Find where the given text appears and provide that cell's center as (X, Y) coordinate. 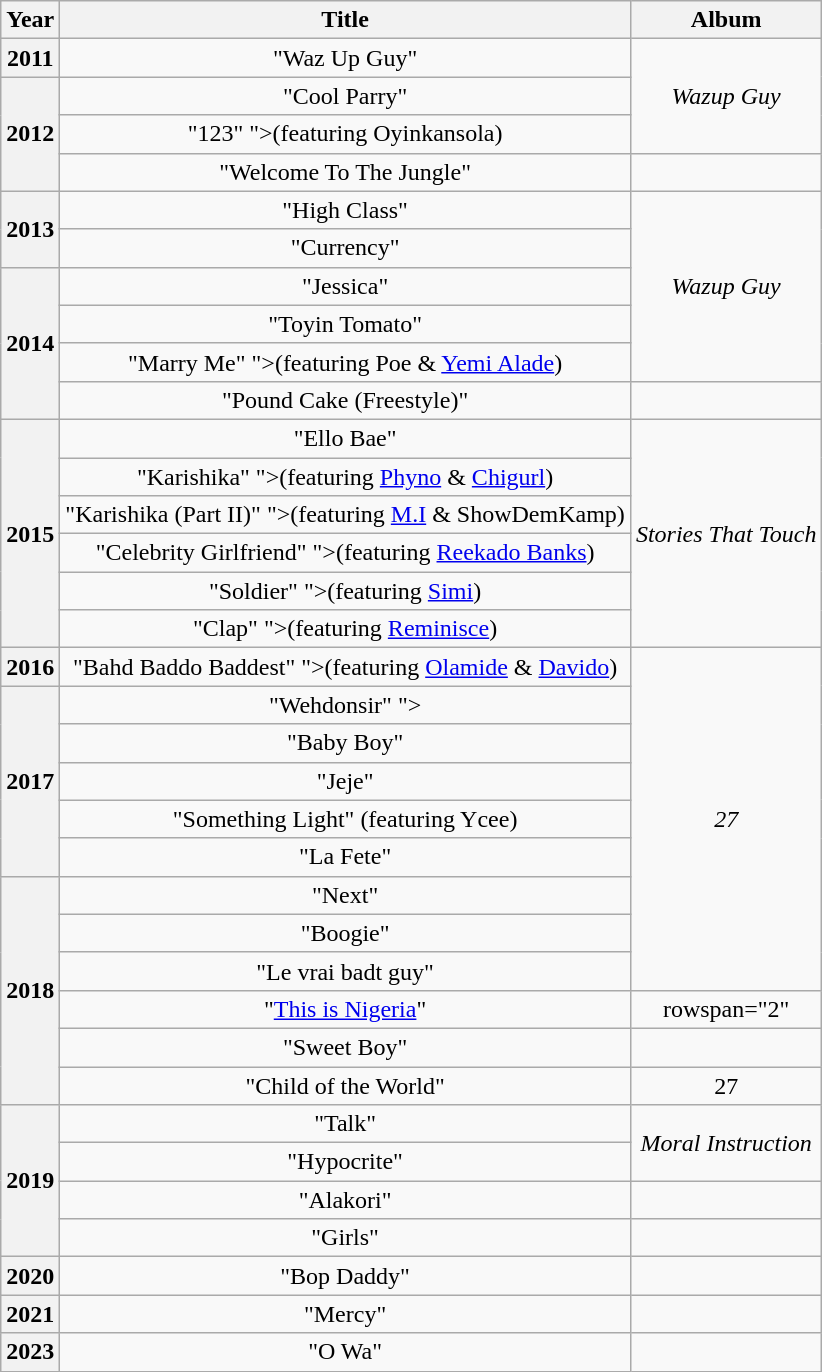
"Toyin Tomato" (346, 324)
"Child of the World" (346, 1085)
"Jessica" (346, 286)
"This is Nigeria" (346, 1009)
"Baby Boy" (346, 743)
2019 (30, 1181)
"123" ">(featuring Oyinkansola) (346, 134)
Year (30, 20)
Album (726, 20)
"Hypocrite" (346, 1162)
"Next" (346, 895)
"Cool Parry" (346, 96)
Title (346, 20)
"La Fete" (346, 857)
"Waz Up Guy" (346, 58)
2012 (30, 134)
"Welcome To The Jungle" (346, 172)
"Karishika" ">(featuring Phyno & Chigurl) (346, 477)
Moral Instruction (726, 1143)
"Boogie" (346, 933)
2014 (30, 343)
"Marry Me" ">(featuring Poe & Yemi Alade) (346, 362)
"Bop Daddy" (346, 1276)
"Jeje" (346, 781)
"Currency" (346, 248)
"Karishika (Part II)" ">(featuring M.I & ShowDemKamp) (346, 515)
"Mercy" (346, 1314)
"Wehdonsir" "> (346, 705)
2021 (30, 1314)
"Le vrai badt guy" (346, 971)
2023 (30, 1352)
2018 (30, 990)
"Bahd Baddo Baddest" ">(featuring Olamide & Davido) (346, 667)
"Celebrity Girlfriend" ">(featuring Reekado Banks) (346, 553)
2017 (30, 781)
"Something Light" (featuring Ycee) (346, 819)
"Talk" (346, 1124)
"Sweet Boy" (346, 1047)
2013 (30, 229)
"Girls" (346, 1238)
2011 (30, 58)
rowspan="2" (726, 1009)
"Ello Bae" (346, 438)
2015 (30, 533)
"Clap" ">(featuring Reminisce) (346, 629)
"Soldier" ">(featuring Simi) (346, 591)
"Pound Cake (Freestyle)" (346, 400)
2020 (30, 1276)
"High Class" (346, 210)
Stories That Touch (726, 533)
"Alakori" (346, 1200)
"O Wa" (346, 1352)
2016 (30, 667)
